Identify which cell holds the provided text, then report its [X, Y] central coordinate. 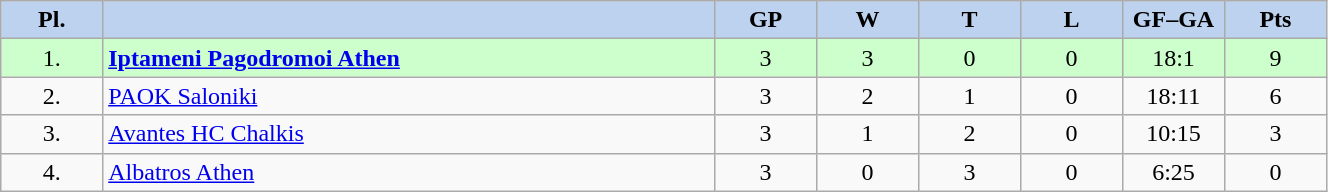
Pts [1275, 20]
Avantes HC Chalkis [409, 134]
T [970, 20]
Albatros Athen [409, 172]
2. [52, 96]
GP [766, 20]
PAOK Saloniki [409, 96]
1. [52, 58]
18:11 [1173, 96]
10:15 [1173, 134]
W [868, 20]
GF–GA [1173, 20]
6 [1275, 96]
3. [52, 134]
18:1 [1173, 58]
9 [1275, 58]
Pl. [52, 20]
Iptameni Pagodromoi Athen [409, 58]
L [1072, 20]
4. [52, 172]
6:25 [1173, 172]
